Detect which cell encompasses the target text, then output its [X, Y] center coordinate. 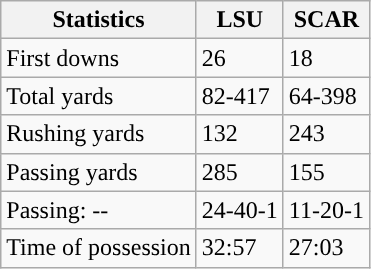
Statistics [99, 20]
Rushing yards [99, 134]
32:57 [240, 248]
26 [240, 58]
285 [240, 172]
243 [326, 134]
82-417 [240, 96]
132 [240, 134]
Passing: -- [99, 210]
155 [326, 172]
64-398 [326, 96]
SCAR [326, 20]
11-20-1 [326, 210]
First downs [99, 58]
Passing yards [99, 172]
Total yards [99, 96]
27:03 [326, 248]
Time of possession [99, 248]
LSU [240, 20]
18 [326, 58]
24-40-1 [240, 210]
